Provide the (X, Y) coordinate of the cell's center where the given text is located.  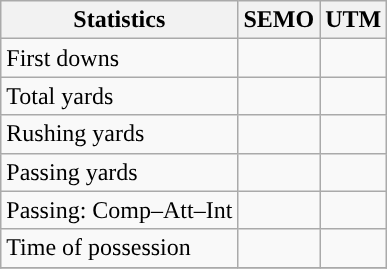
Time of possession (120, 248)
SEMO (279, 20)
Passing yards (120, 172)
Rushing yards (120, 134)
Passing: Comp–Att–Int (120, 210)
Total yards (120, 96)
Statistics (120, 20)
First downs (120, 58)
UTM (354, 20)
